Find where the given text appears and provide that cell's center as (x, y) coordinate. 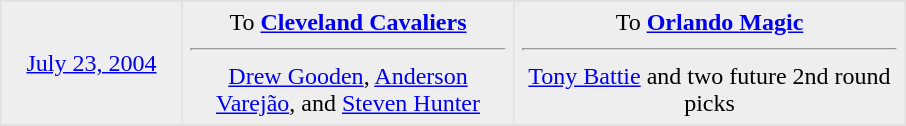
To Orlando Magic Tony Battie and two future 2nd round picks (710, 63)
July 23, 2004 (92, 63)
To Cleveland Cavaliers Drew Gooden, Anderson Varejão, and Steven Hunter (348, 63)
